Extract the (x, y) coordinate from the center of the cell holding the provided text.  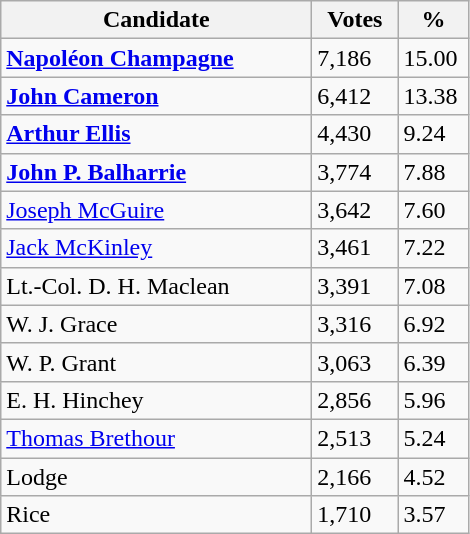
2,166 (355, 477)
3,461 (355, 248)
1,710 (355, 515)
2,513 (355, 438)
Napoléon Champagne (156, 58)
6.92 (434, 324)
3,642 (355, 210)
15.00 (434, 58)
4,430 (355, 134)
7.88 (434, 172)
W. J. Grace (156, 324)
5.96 (434, 400)
% (434, 20)
Joseph McGuire (156, 210)
5.24 (434, 438)
John P. Balharrie (156, 172)
3,391 (355, 286)
E. H. Hinchey (156, 400)
6,412 (355, 96)
3,063 (355, 362)
Thomas Brethour (156, 438)
3,316 (355, 324)
2,856 (355, 400)
4.52 (434, 477)
Rice (156, 515)
John Cameron (156, 96)
W. P. Grant (156, 362)
Lt.-Col. D. H. Maclean (156, 286)
Lodge (156, 477)
Votes (355, 20)
7,186 (355, 58)
9.24 (434, 134)
3.57 (434, 515)
3,774 (355, 172)
6.39 (434, 362)
Arthur Ellis (156, 134)
7.60 (434, 210)
13.38 (434, 96)
7.08 (434, 286)
7.22 (434, 248)
Candidate (156, 20)
Jack McKinley (156, 248)
